Extract the [x, y] coordinate from the center of the cell holding the provided text.  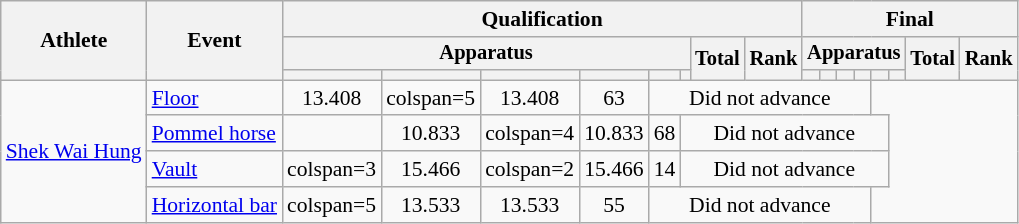
63 [614, 98]
Qualification [542, 19]
Pommel horse [214, 134]
colspan=3 [332, 169]
Final [910, 19]
68 [665, 134]
Athlete [74, 40]
Floor [214, 98]
55 [614, 205]
14 [665, 169]
colspan=4 [530, 134]
Shek Wai Hung [74, 151]
Event [214, 40]
Vault [214, 169]
colspan=2 [530, 169]
Horizontal bar [214, 205]
